Pinpoint the cell where the given text exists, returning its (x, y) midpoint coordinate. 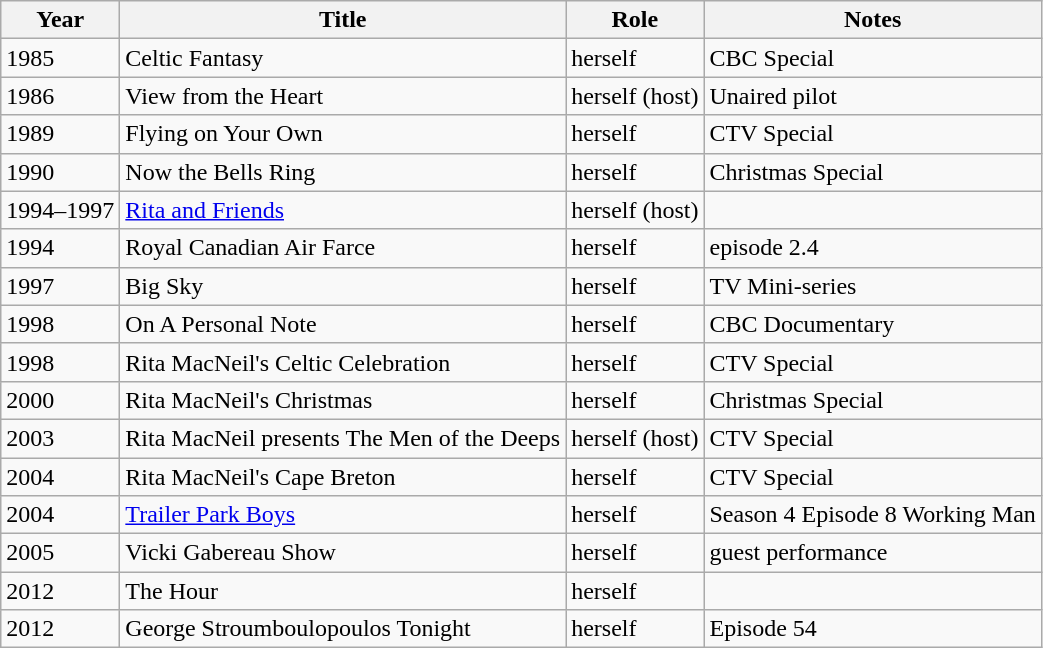
Season 4 Episode 8 Working Man (872, 515)
Role (635, 20)
Notes (872, 20)
Big Sky (343, 286)
Rita MacNeil presents The Men of the Deeps (343, 438)
episode 2.4 (872, 248)
On A Personal Note (343, 324)
2000 (60, 400)
Year (60, 20)
1986 (60, 96)
2003 (60, 438)
View from the Heart (343, 96)
Rita MacNeil's Cape Breton (343, 477)
Celtic Fantasy (343, 58)
guest performance (872, 553)
1997 (60, 286)
CBC Special (872, 58)
1989 (60, 134)
Trailer Park Boys (343, 515)
Unaired pilot (872, 96)
1994–1997 (60, 210)
Rita and Friends (343, 210)
Rita MacNeil's Celtic Celebration (343, 362)
Episode 54 (872, 629)
Vicki Gabereau Show (343, 553)
The Hour (343, 591)
1985 (60, 58)
1990 (60, 172)
Rita MacNeil's Christmas (343, 400)
Now the Bells Ring (343, 172)
CBC Documentary (872, 324)
Flying on Your Own (343, 134)
1994 (60, 248)
Title (343, 20)
2005 (60, 553)
Royal Canadian Air Farce (343, 248)
George Stroumboulopoulos Tonight (343, 629)
TV Mini-series (872, 286)
